From the cell containing the given text, extract its center point as (x, y) coordinate. 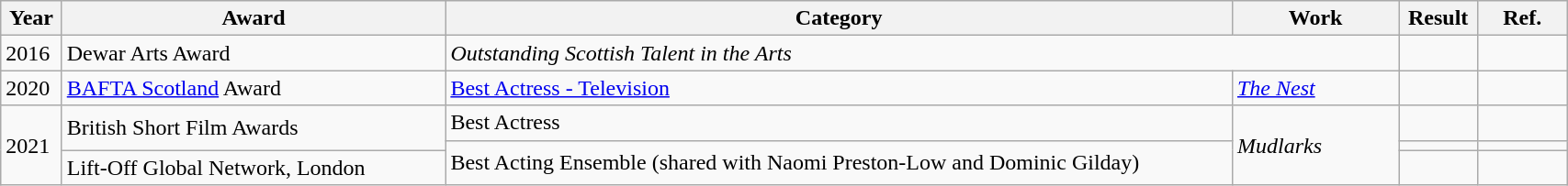
Ref. (1523, 18)
2016 (31, 53)
Best Actress - Television (840, 88)
Outstanding Scottish Talent in the Arts (922, 53)
2020 (31, 88)
Award (254, 18)
BAFTA Scotland Award (254, 88)
Result (1438, 18)
2021 (31, 145)
Work (1315, 18)
Best Acting Ensemble (shared with Naomi Preston-Low and Dominic Gilday) (840, 163)
Year (31, 18)
The Nest (1315, 88)
British Short Film Awards (254, 128)
Dewar Arts Award (254, 53)
Best Actress (840, 123)
Mudlarks (1315, 145)
Lift-Off Global Network, London (254, 168)
Category (840, 18)
